Return the [x, y] coordinate for the center point of the cell that contains the specified text.  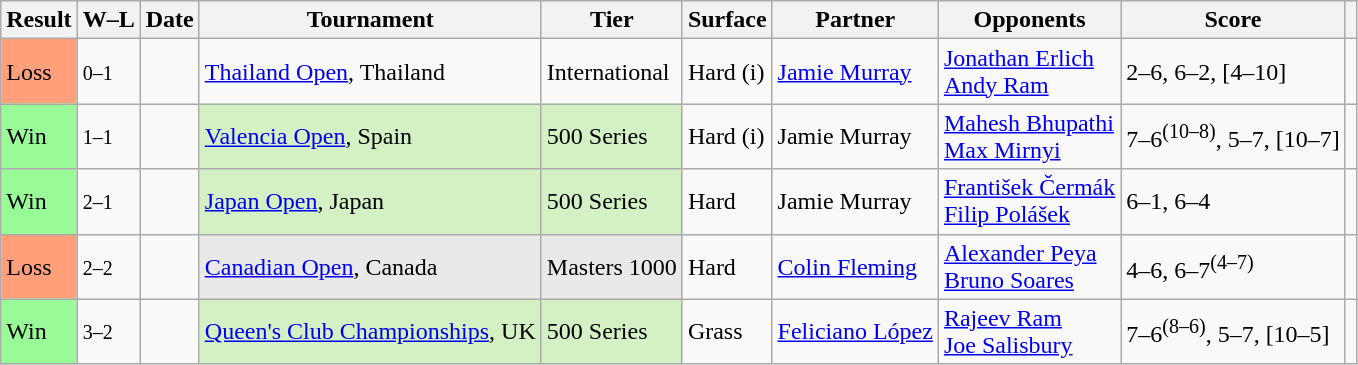
Alexander Peya Bruno Soares [1029, 266]
Score [1233, 20]
4–6, 6–7(4–7) [1233, 266]
1–1 [108, 136]
0–1 [108, 72]
Mahesh Bhupathi Max Mirnyi [1029, 136]
Partner [855, 20]
2–1 [108, 202]
Queen's Club Championships, UK [370, 332]
František Čermák Filip Polášek [1029, 202]
Japan Open, Japan [370, 202]
W–L [108, 20]
Date [170, 20]
6–1, 6–4 [1233, 202]
Tournament [370, 20]
Valencia Open, Spain [370, 136]
Canadian Open, Canada [370, 266]
Jonathan Erlich Andy Ram [1029, 72]
2–2 [108, 266]
Tier [612, 20]
Rajeev Ram Joe Salisbury [1029, 332]
Result [39, 20]
7–6(8–6), 5–7, [10–5] [1233, 332]
Opponents [1029, 20]
Masters 1000 [612, 266]
Grass [727, 332]
Thailand Open, Thailand [370, 72]
Feliciano López [855, 332]
3–2 [108, 332]
Colin Fleming [855, 266]
International [612, 72]
2–6, 6–2, [4–10] [1233, 72]
7–6(10–8), 5–7, [10–7] [1233, 136]
Surface [727, 20]
